From the cell containing the given text, extract its center point as (x, y) coordinate. 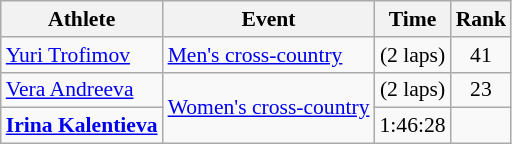
Rank (482, 19)
23 (482, 90)
Time (413, 19)
Women's cross-country (269, 108)
Athlete (82, 19)
Yuri Trofimov (82, 55)
Irina Kalentieva (82, 126)
Vera Andreeva (82, 90)
Event (269, 19)
Men's cross-country (269, 55)
41 (482, 55)
1:46:28 (413, 126)
